Search for the cell housing the specified text and yield its (X, Y) center coordinate. 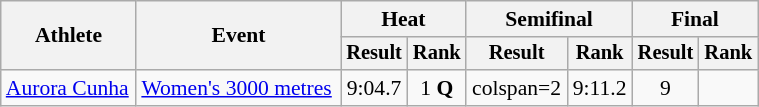
9:04.7 (374, 88)
9:11.2 (600, 88)
Semifinal (549, 19)
Athlete (69, 36)
Event (238, 36)
1 Q (436, 88)
colspan=2 (516, 88)
Heat (404, 19)
Women's 3000 metres (238, 88)
9 (666, 88)
Final (695, 19)
Aurora Cunha (69, 88)
